Output the (X, Y) coordinate of the center of the cell containing the given text.  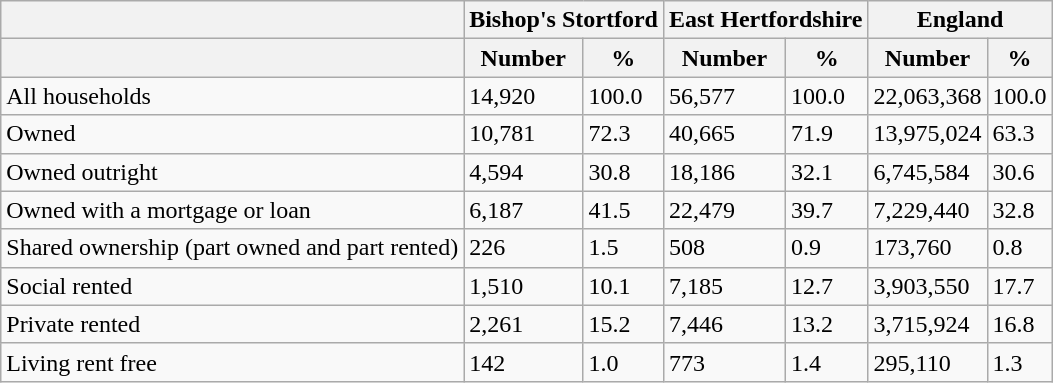
Owned (232, 134)
16.8 (1020, 324)
2,261 (524, 324)
3,903,550 (928, 286)
Social rented (232, 286)
14,920 (524, 96)
142 (524, 362)
1.5 (624, 248)
7,229,440 (928, 210)
1.3 (1020, 362)
32.1 (827, 172)
295,110 (928, 362)
63.3 (1020, 134)
10,781 (524, 134)
3,715,924 (928, 324)
173,760 (928, 248)
226 (524, 248)
England (960, 20)
1.4 (827, 362)
1.0 (624, 362)
East Hertfordshire (766, 20)
32.8 (1020, 210)
22,479 (724, 210)
Owned with a mortgage or loan (232, 210)
13,975,024 (928, 134)
72.3 (624, 134)
39.7 (827, 210)
Owned outright (232, 172)
Living rent free (232, 362)
30.6 (1020, 172)
15.2 (624, 324)
4,594 (524, 172)
41.5 (624, 210)
Private rented (232, 324)
7,446 (724, 324)
10.1 (624, 286)
30.8 (624, 172)
6,187 (524, 210)
0.8 (1020, 248)
Bishop's Stortford (564, 20)
71.9 (827, 134)
18,186 (724, 172)
6,745,584 (928, 172)
508 (724, 248)
13.2 (827, 324)
22,063,368 (928, 96)
1,510 (524, 286)
17.7 (1020, 286)
7,185 (724, 286)
All households (232, 96)
12.7 (827, 286)
Shared ownership (part owned and part rented) (232, 248)
0.9 (827, 248)
40,665 (724, 134)
773 (724, 362)
56,577 (724, 96)
